From the cell containing the given text, extract its center point as (X, Y) coordinate. 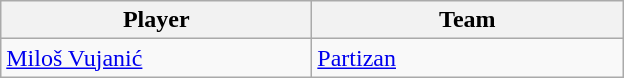
Partizan (468, 58)
Miloš Vujanić (156, 58)
Player (156, 20)
Team (468, 20)
